Detect which cell encompasses the target text, then output its (x, y) center coordinate. 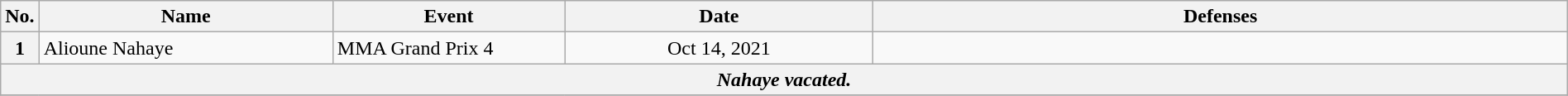
Date (719, 17)
No. (20, 17)
Name (185, 17)
Alioune Nahaye (185, 48)
1 (20, 48)
Event (448, 17)
MMA Grand Prix 4 (448, 48)
Oct 14, 2021 (719, 48)
Defenses (1221, 17)
Nahaye vacated. (784, 79)
